Extract the [x, y] coordinate from the center of the cell holding the provided text.  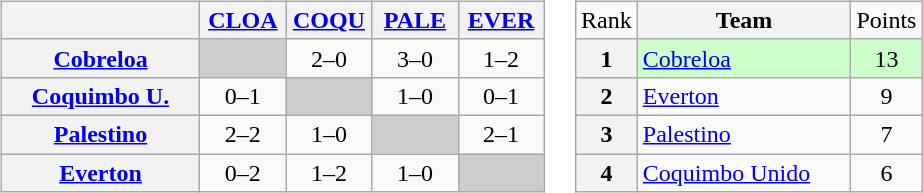
9 [886, 96]
6 [886, 173]
Coquimbo Unido [744, 173]
COQU [329, 20]
13 [886, 58]
2–0 [329, 58]
2–2 [243, 134]
2 [607, 96]
7 [886, 134]
0–2 [243, 173]
CLOA [243, 20]
Rank [607, 20]
1 [607, 58]
2–1 [501, 134]
EVER [501, 20]
Team [744, 20]
Coquimbo U. [100, 96]
4 [607, 173]
3 [607, 134]
3–0 [415, 58]
PALE [415, 20]
Points [886, 20]
